Output the [x, y] coordinate of the center of the cell containing the given text.  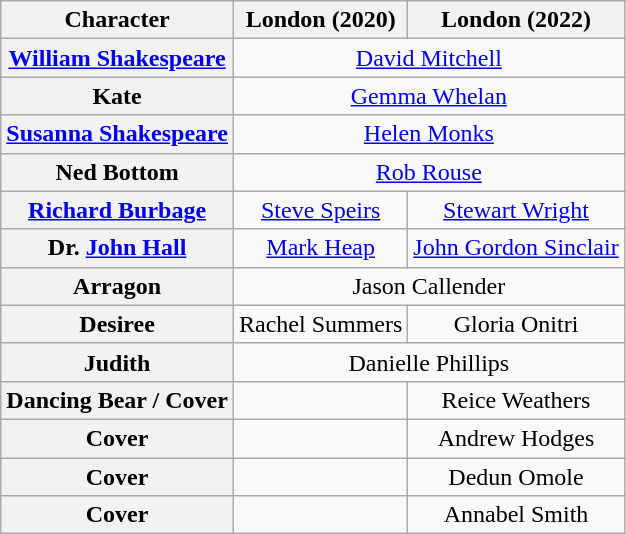
Gloria Onitri [516, 324]
William Shakespeare [118, 58]
Dancing Bear / Cover [118, 400]
Jason Callender [428, 286]
Susanna Shakespeare [118, 134]
London (2022) [516, 20]
Steve Speirs [320, 210]
Richard Burbage [118, 210]
Mark Heap [320, 248]
Dedun Omole [516, 477]
Danielle Phillips [428, 362]
Rachel Summers [320, 324]
Gemma Whelan [428, 96]
David Mitchell [428, 58]
Arragon [118, 286]
Stewart Wright [516, 210]
Reice Weathers [516, 400]
John Gordon Sinclair [516, 248]
Judith [118, 362]
London (2020) [320, 20]
Helen Monks [428, 134]
Desiree [118, 324]
Rob Rouse [428, 172]
Andrew Hodges [516, 438]
Ned Bottom [118, 172]
Dr. John Hall [118, 248]
Character [118, 20]
Kate [118, 96]
Annabel Smith [516, 515]
